Provide the (x, y) coordinate of the cell's center where the given text is located.  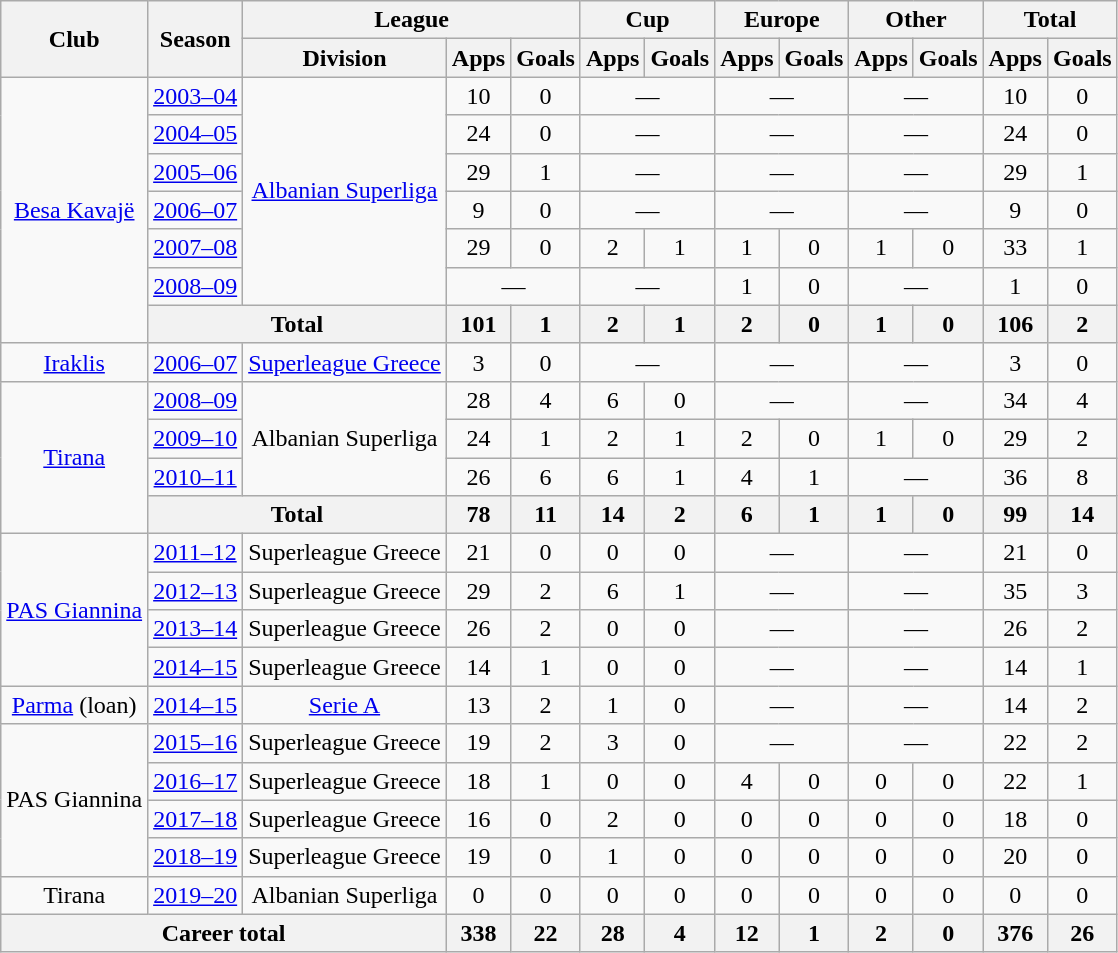
338 (478, 933)
Serie A (345, 705)
Season (196, 39)
Other (916, 20)
2004–05 (196, 134)
2013–14 (196, 629)
78 (478, 515)
35 (1015, 591)
2005–06 (196, 172)
13 (478, 705)
Career total (224, 933)
2017–18 (196, 819)
8 (1082, 477)
2011–12 (196, 553)
2018–19 (196, 857)
12 (747, 933)
Division (345, 58)
Club (74, 39)
2012–13 (196, 591)
2003–04 (196, 96)
99 (1015, 515)
2010–11 (196, 477)
2019–20 (196, 895)
101 (478, 324)
376 (1015, 933)
Cup (647, 20)
2007–08 (196, 248)
2015–16 (196, 743)
2009–10 (196, 438)
Parma (loan) (74, 705)
33 (1015, 248)
Iraklis (74, 362)
106 (1015, 324)
36 (1015, 477)
20 (1015, 857)
11 (546, 515)
2016–17 (196, 781)
16 (478, 819)
34 (1015, 400)
Europe (782, 20)
League (412, 20)
Besa Kavajë (74, 210)
